Output the [x, y] coordinate of the center of the cell containing the given text.  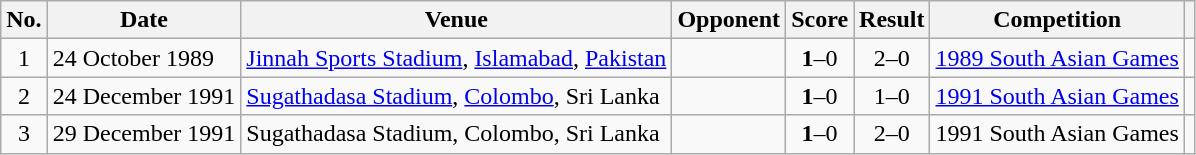
3 [24, 134]
2 [24, 96]
1 [24, 58]
1989 South Asian Games [1057, 58]
Venue [456, 20]
Jinnah Sports Stadium, Islamabad, Pakistan [456, 58]
24 December 1991 [144, 96]
29 December 1991 [144, 134]
Result [892, 20]
24 October 1989 [144, 58]
Score [820, 20]
Opponent [729, 20]
Date [144, 20]
Competition [1057, 20]
No. [24, 20]
